Search for the cell housing the specified text and yield its (X, Y) center coordinate. 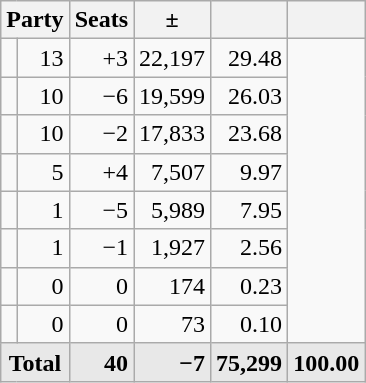
+3 (101, 58)
26.03 (250, 96)
Total (35, 362)
1,927 (172, 248)
± (172, 20)
9.97 (250, 172)
−5 (101, 210)
23.68 (250, 134)
+4 (101, 172)
40 (101, 362)
−6 (101, 96)
100.00 (326, 362)
Party (35, 20)
19,599 (172, 96)
73 (172, 324)
7.95 (250, 210)
7,507 (172, 172)
75,299 (250, 362)
174 (172, 286)
22,197 (172, 58)
0.23 (250, 286)
5 (43, 172)
29.48 (250, 58)
−1 (101, 248)
−2 (101, 134)
17,833 (172, 134)
2.56 (250, 248)
Seats (101, 20)
−7 (172, 362)
5,989 (172, 210)
13 (43, 58)
0.10 (250, 324)
